Provide the (X, Y) coordinate of the cell's center where the given text is located.  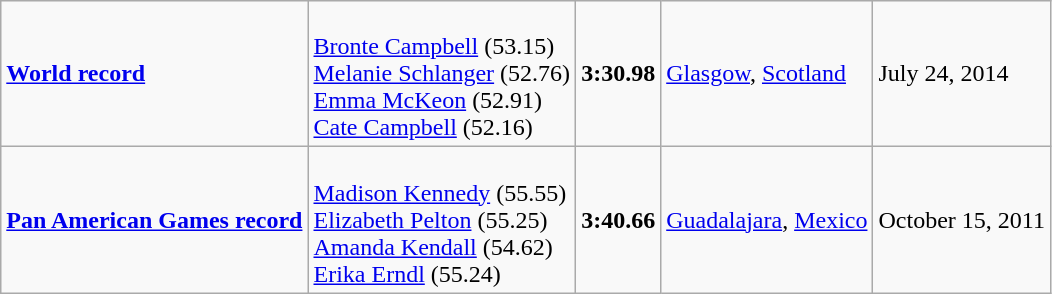
Madison Kennedy (55.55)Elizabeth Pelton (55.25)Amanda Kendall (54.62)Erika Erndl (55.24) (442, 220)
3:30.98 (618, 74)
Guadalajara, Mexico (767, 220)
Bronte Campbell (53.15)Melanie Schlanger (52.76)Emma McKeon (52.91)Cate Campbell (52.16) (442, 74)
3:40.66 (618, 220)
July 24, 2014 (962, 74)
World record (154, 74)
Pan American Games record (154, 220)
Glasgow, Scotland (767, 74)
October 15, 2011 (962, 220)
